Return the [X, Y] coordinate for the center point of the cell that contains the specified text.  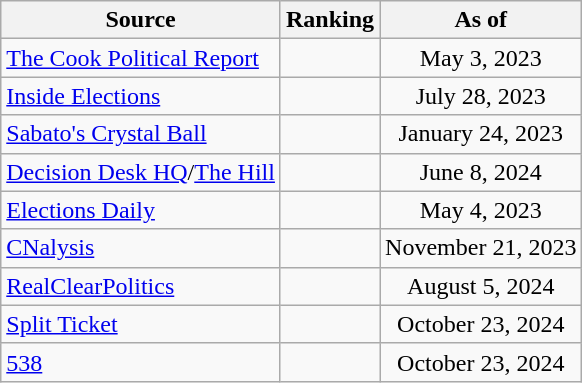
Inside Elections [141, 96]
The Cook Political Report [141, 58]
August 5, 2024 [481, 286]
June 8, 2024 [481, 172]
538 [141, 362]
As of [481, 20]
Split Ticket [141, 324]
January 24, 2023 [481, 134]
Ranking [330, 20]
Source [141, 20]
May 4, 2023 [481, 210]
Sabato's Crystal Ball [141, 134]
Elections Daily [141, 210]
Decision Desk HQ/The Hill [141, 172]
CNalysis [141, 248]
May 3, 2023 [481, 58]
July 28, 2023 [481, 96]
RealClearPolitics [141, 286]
November 21, 2023 [481, 248]
